Detect which cell encompasses the target text, then output its (X, Y) center coordinate. 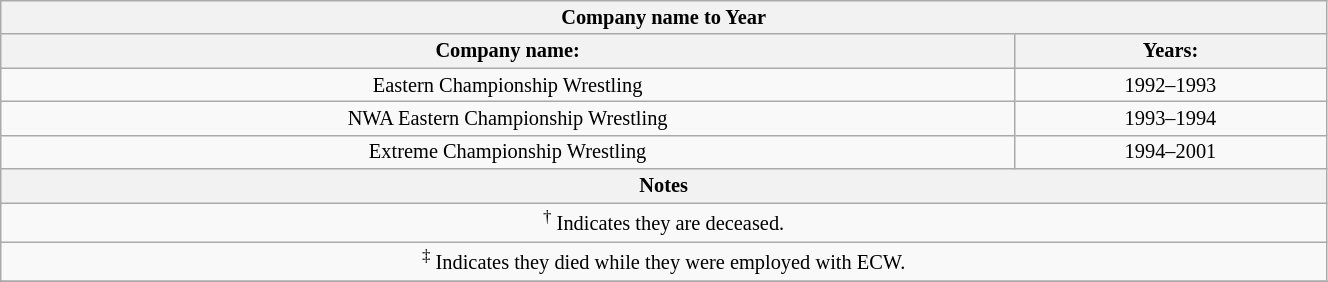
Notes (664, 186)
Extreme Championship Wrestling (508, 152)
‡ Indicates they died while they were employed with ECW. (664, 260)
Company name: (508, 51)
1992–1993 (1170, 85)
1994–2001 (1170, 152)
NWA Eastern Championship Wrestling (508, 118)
Eastern Championship Wrestling (508, 85)
† Indicates they are deceased. (664, 222)
1993–1994 (1170, 118)
Years: (1170, 51)
Company name to Year (664, 17)
